From the cell containing the given text, extract its center point as (X, Y) coordinate. 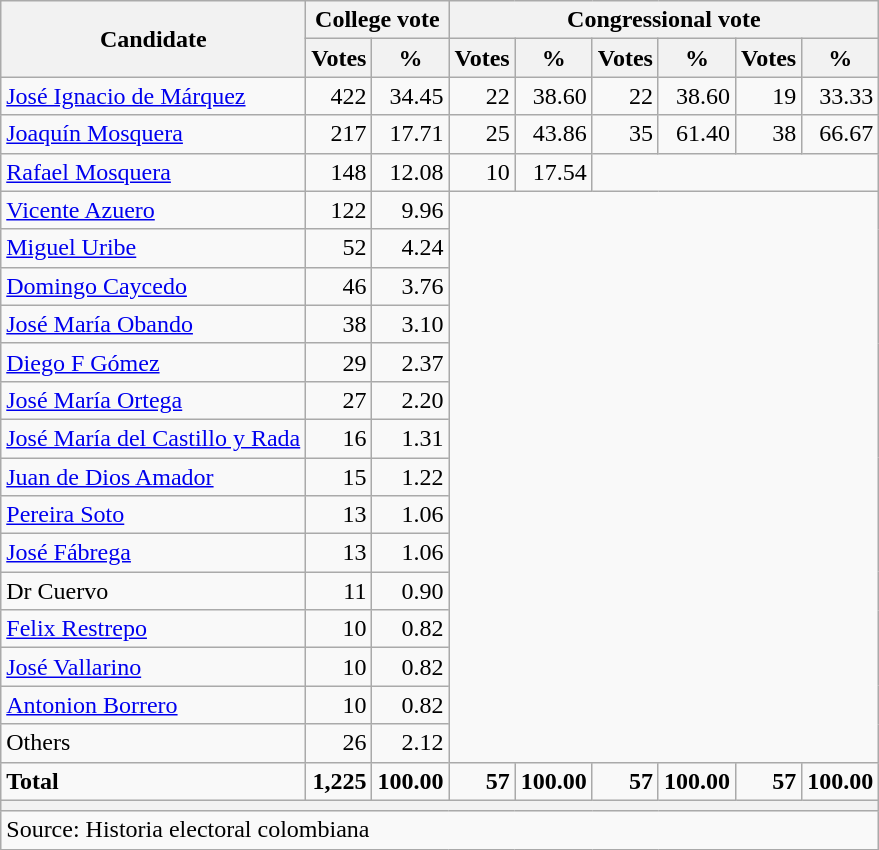
José María Ortega (154, 400)
15 (339, 477)
Dr Cuervo (154, 591)
17.71 (410, 134)
Pereira Soto (154, 515)
1,225 (339, 781)
Juan de Dios Amador (154, 477)
3.10 (410, 324)
52 (339, 248)
148 (339, 172)
Joaquín Mosquera (154, 134)
2.37 (410, 362)
61.40 (696, 134)
217 (339, 134)
José Fábrega (154, 553)
33.33 (840, 96)
Total (154, 781)
Miguel Uribe (154, 248)
Domingo Caycedo (154, 286)
0.90 (410, 591)
43.86 (554, 134)
Others (154, 743)
4.24 (410, 248)
1.22 (410, 477)
25 (482, 134)
34.45 (410, 96)
1.31 (410, 438)
José María del Castillo y Rada (154, 438)
José Ignacio de Márquez (154, 96)
José María Obando (154, 324)
2.20 (410, 400)
2.12 (410, 743)
17.54 (554, 172)
27 (339, 400)
46 (339, 286)
16 (339, 438)
Felix Restrepo (154, 629)
66.67 (840, 134)
9.96 (410, 210)
35 (625, 134)
3.76 (410, 286)
José Vallarino (154, 667)
Source: Historia electoral colombiana (440, 830)
26 (339, 743)
12.08 (410, 172)
Antonion Borrero (154, 705)
Congressional vote (664, 20)
Candidate (154, 39)
29 (339, 362)
Diego F Gómez (154, 362)
19 (769, 96)
122 (339, 210)
Vicente Azuero (154, 210)
Rafael Mosquera (154, 172)
422 (339, 96)
College vote (378, 20)
11 (339, 591)
